Detect which cell encompasses the target text, then output its [x, y] center coordinate. 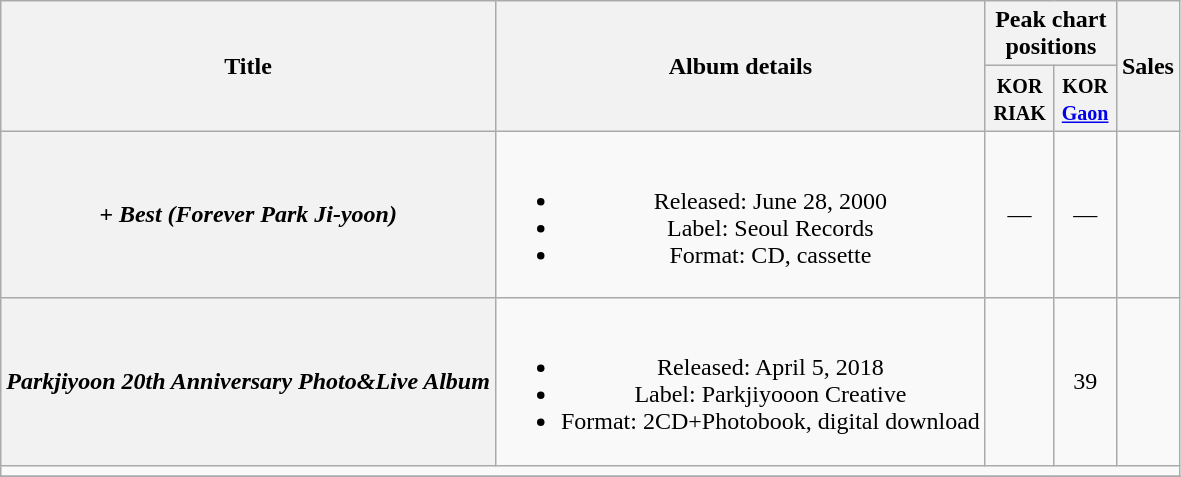
KORRIAK [1020, 98]
Peak chart positions [1050, 34]
Parkjiyoon 20th Anniversary Photo&Live Album [248, 382]
Album details [740, 66]
+ Best (Forever Park Ji-yoon) [248, 214]
Released: June 28, 2000Label: Seoul RecordsFormat: CD, cassette [740, 214]
39 [1086, 382]
Title [248, 66]
KORGaon [1086, 98]
Released: April 5, 2018Label: Parkjiyooon CreativeFormat: 2CD+Photobook, digital download [740, 382]
Sales [1148, 66]
